Scan for the cell matching the given text and deliver its (x, y) coordinate at center. 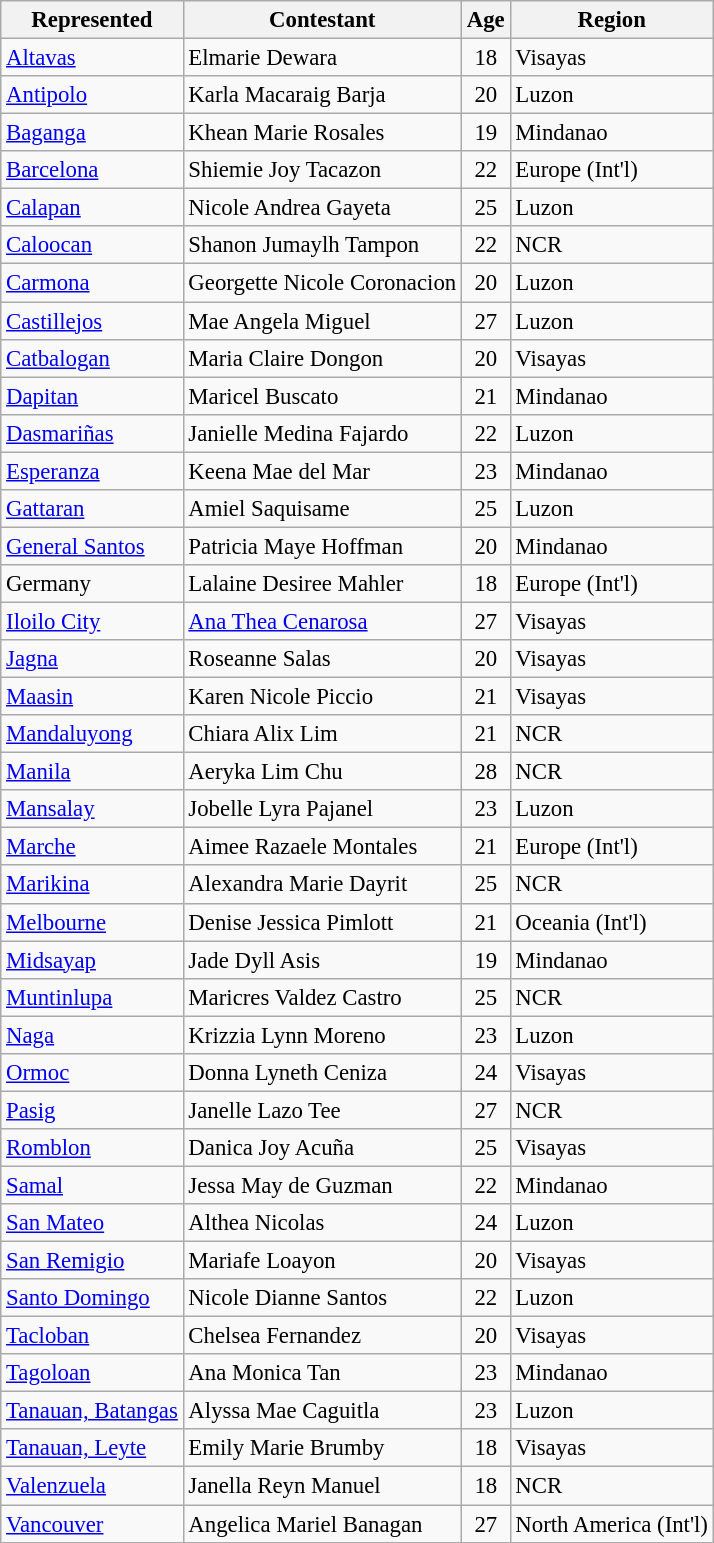
Marche (92, 847)
Muntinlupa (92, 997)
Caloocan (92, 245)
Angelica Mariel Banagan (322, 1524)
Esperanza (92, 471)
Catbalogan (92, 358)
Chiara Alix Lim (322, 734)
Ormoc (92, 1073)
Chelsea Fernandez (322, 1336)
Donna Lyneth Ceniza (322, 1073)
Germany (92, 584)
Maria Claire Dongon (322, 358)
Pasig (92, 1110)
Gattaran (92, 509)
Barcelona (92, 170)
Tanauan, Batangas (92, 1411)
Maricres Valdez Castro (322, 997)
Jobelle Lyra Pajanel (322, 809)
Dasmariñas (92, 433)
Maricel Buscato (322, 396)
North America (Int'l) (612, 1524)
Janielle Medina Fajardo (322, 433)
Maasin (92, 697)
Mansalay (92, 809)
Alyssa Mae Caguitla (322, 1411)
Marikina (92, 885)
Iloilo City (92, 621)
Roseanne Salas (322, 659)
Antipolo (92, 95)
Danica Joy Acuña (322, 1148)
Vancouver (92, 1524)
Janella Reyn Manuel (322, 1486)
Age (486, 20)
Altavas (92, 58)
Naga (92, 1035)
Valenzuela (92, 1486)
Aeryka Lim Chu (322, 772)
Samal (92, 1185)
Janelle Lazo Tee (322, 1110)
Krizzia Lynn Moreno (322, 1035)
Denise Jessica Pimlott (322, 922)
Baganga (92, 133)
Tanauan, Leyte (92, 1449)
Calapan (92, 208)
Althea Nicolas (322, 1223)
Ana Thea Cenarosa (322, 621)
Tagoloan (92, 1373)
Alexandra Marie Dayrit (322, 885)
Amiel Saquisame (322, 509)
Nicole Dianne Santos (322, 1298)
Mariafe Loayon (322, 1261)
Lalaine Desiree Mahler (322, 584)
Represented (92, 20)
Romblon (92, 1148)
Emily Marie Brumby (322, 1449)
Jessa May de Guzman (322, 1185)
Patricia Maye Hoffman (322, 546)
Karla Macaraig Barja (322, 95)
Castillejos (92, 321)
Elmarie Dewara (322, 58)
28 (486, 772)
San Mateo (92, 1223)
Oceania (Int'l) (612, 922)
Melbourne (92, 922)
Shiemie Joy Tacazon (322, 170)
Georgette Nicole Coronacion (322, 283)
Nicole Andrea Gayeta (322, 208)
Mae Angela Miguel (322, 321)
Contestant (322, 20)
General Santos (92, 546)
Khean Marie Rosales (322, 133)
San Remigio (92, 1261)
Midsayap (92, 960)
Dapitan (92, 396)
Shanon Jumaylh Tampon (322, 245)
Carmona (92, 283)
Aimee Razaele Montales (322, 847)
Region (612, 20)
Keena Mae del Mar (322, 471)
Jagna (92, 659)
Karen Nicole Piccio (322, 697)
Ana Monica Tan (322, 1373)
Santo Domingo (92, 1298)
Tacloban (92, 1336)
Manila (92, 772)
Mandaluyong (92, 734)
Jade Dyll Asis (322, 960)
